Return the (x, y) coordinate for the center point of the cell that contains the specified text.  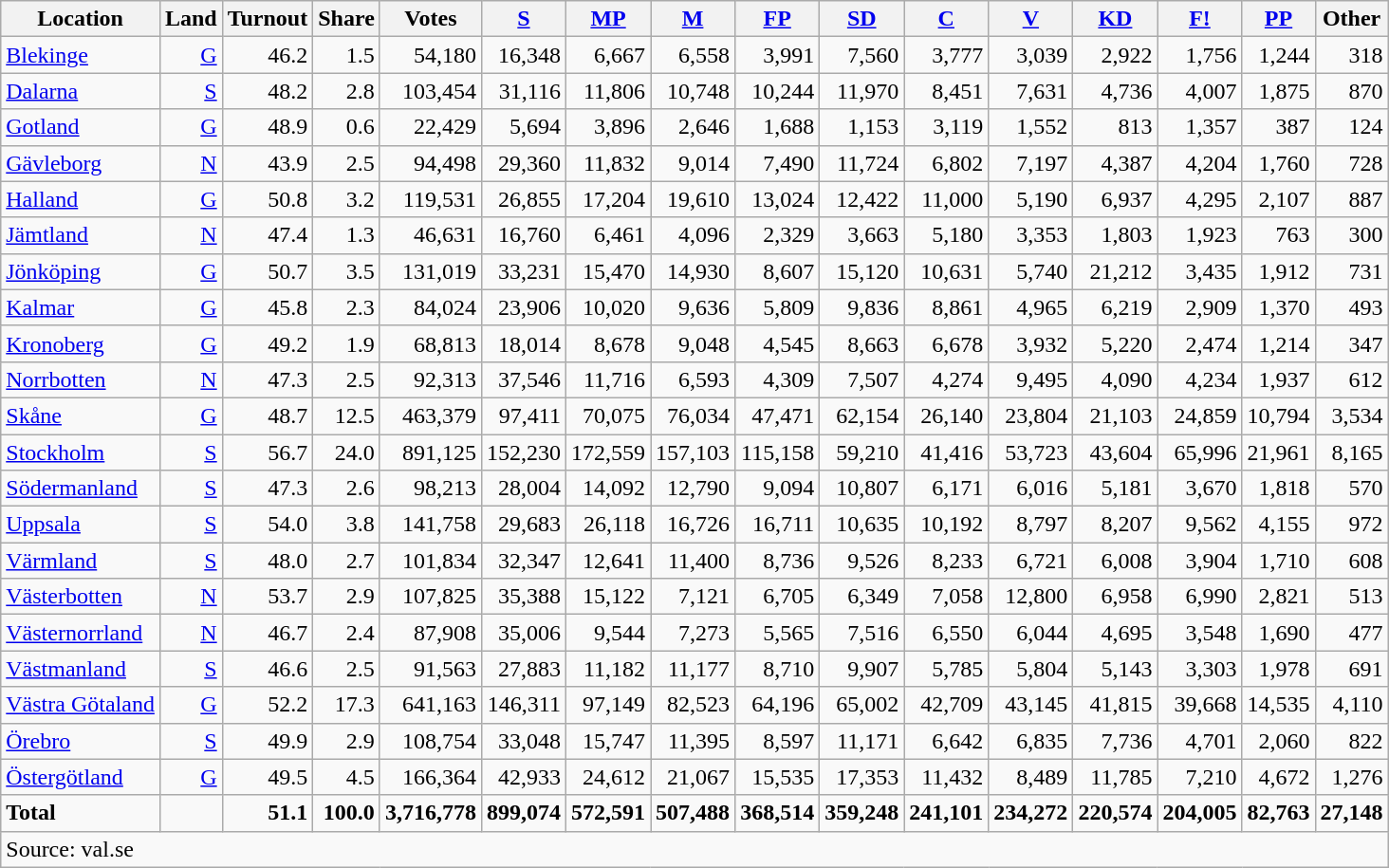
Land (191, 19)
5,180 (947, 235)
8,607 (778, 271)
4,736 (1116, 91)
8,489 (1030, 777)
4,701 (1199, 741)
107,825 (431, 597)
MP (609, 19)
PP (1279, 19)
157,103 (693, 452)
8,710 (778, 669)
3,353 (1030, 235)
15,747 (609, 741)
152,230 (524, 452)
7,507 (861, 379)
42,933 (524, 777)
5,804 (1030, 669)
Värmland (81, 561)
4,309 (778, 379)
41,815 (1116, 705)
17.3 (347, 705)
22,429 (431, 127)
8,736 (778, 561)
3,534 (1351, 416)
15,535 (778, 777)
119,531 (431, 199)
21,961 (1279, 452)
1.5 (347, 55)
6,461 (609, 235)
Dalarna (81, 91)
7,490 (778, 163)
1,276 (1351, 777)
Kalmar (81, 307)
11,806 (609, 91)
Other (1351, 19)
12,422 (861, 199)
6,678 (947, 343)
10,192 (947, 525)
1,370 (1279, 307)
Total (81, 813)
1,214 (1279, 343)
Södermanland (81, 489)
19,610 (693, 199)
1,756 (1199, 55)
Gotland (81, 127)
6,016 (1030, 489)
Blekinge (81, 55)
1,244 (1279, 55)
1,978 (1279, 669)
1,875 (1279, 91)
46.6 (268, 669)
16,711 (778, 525)
Votes (431, 19)
26,140 (947, 416)
763 (1279, 235)
Kronoberg (81, 343)
347 (1351, 343)
9,495 (1030, 379)
11,724 (861, 163)
47.4 (268, 235)
9,544 (609, 633)
Västerbotten (81, 597)
2,922 (1116, 55)
Share (347, 19)
5,694 (524, 127)
21,103 (1116, 416)
103,454 (431, 91)
4,204 (1199, 163)
3,904 (1199, 561)
6,593 (693, 379)
59,210 (861, 452)
220,574 (1116, 813)
53,723 (1030, 452)
Jämtland (81, 235)
7,273 (693, 633)
50.7 (268, 271)
7,197 (1030, 163)
11,395 (693, 741)
4,090 (1116, 379)
46.7 (268, 633)
84,024 (431, 307)
1,153 (861, 127)
4,155 (1279, 525)
9,636 (693, 307)
10,635 (861, 525)
17,204 (609, 199)
11,432 (947, 777)
972 (1351, 525)
3,119 (947, 127)
Östergötland (81, 777)
3.5 (347, 271)
6,937 (1116, 199)
4,545 (778, 343)
12,641 (609, 561)
8,233 (947, 561)
11,177 (693, 669)
82,523 (693, 705)
16,760 (524, 235)
7,631 (1030, 91)
16,348 (524, 55)
65,002 (861, 705)
570 (1351, 489)
141,758 (431, 525)
46,631 (431, 235)
49.9 (268, 741)
43,145 (1030, 705)
29,683 (524, 525)
2.7 (347, 561)
9,907 (861, 669)
9,014 (693, 163)
2.8 (347, 91)
KD (1116, 19)
15,122 (609, 597)
15,120 (861, 271)
7,210 (1199, 777)
21,067 (693, 777)
11,970 (861, 91)
17,353 (861, 777)
2,909 (1199, 307)
9,094 (778, 489)
5,740 (1030, 271)
6,835 (1030, 741)
6,802 (947, 163)
1,937 (1279, 379)
1.3 (347, 235)
8,861 (947, 307)
9,562 (1199, 525)
Norrbotten (81, 379)
53.7 (268, 597)
50.8 (268, 199)
13,024 (778, 199)
39,668 (1199, 705)
F! (1199, 19)
2,646 (693, 127)
14,092 (609, 489)
6,219 (1116, 307)
4,096 (693, 235)
477 (1351, 633)
6,958 (1116, 597)
64,196 (778, 705)
899,074 (524, 813)
124 (1351, 127)
6,349 (861, 597)
45.8 (268, 307)
26,118 (609, 525)
3,932 (1030, 343)
97,149 (609, 705)
3,548 (1199, 633)
8,207 (1116, 525)
1,688 (778, 127)
1,552 (1030, 127)
387 (1279, 127)
870 (1351, 91)
1,357 (1199, 127)
493 (1351, 307)
2.4 (347, 633)
56.7 (268, 452)
33,231 (524, 271)
572,591 (609, 813)
18,014 (524, 343)
4,965 (1030, 307)
4,295 (1199, 199)
97,411 (524, 416)
27,148 (1351, 813)
47,471 (778, 416)
131,019 (431, 271)
101,834 (431, 561)
6,171 (947, 489)
100.0 (347, 813)
612 (1351, 379)
V (1030, 19)
76,034 (693, 416)
70,075 (609, 416)
9,048 (693, 343)
5,190 (1030, 199)
7,736 (1116, 741)
15,470 (609, 271)
54.0 (268, 525)
3,663 (861, 235)
Halland (81, 199)
2,060 (1279, 741)
368,514 (778, 813)
32,347 (524, 561)
6,990 (1199, 597)
204,005 (1199, 813)
3,039 (1030, 55)
3,716,778 (431, 813)
1,818 (1279, 489)
46.2 (268, 55)
9,836 (861, 307)
94,498 (431, 163)
10,807 (861, 489)
2,329 (778, 235)
4,672 (1279, 777)
5,181 (1116, 489)
Västernorrland (81, 633)
Turnout (268, 19)
Source: val.se (694, 849)
6,044 (1030, 633)
887 (1351, 199)
Västra Götaland (81, 705)
11,785 (1116, 777)
3.2 (347, 199)
8,678 (609, 343)
0.6 (347, 127)
48.2 (268, 91)
8,451 (947, 91)
24.0 (347, 452)
3,670 (1199, 489)
5,785 (947, 669)
4,007 (1199, 91)
26,855 (524, 199)
12,800 (1030, 597)
31,116 (524, 91)
65,996 (1199, 452)
507,488 (693, 813)
1,690 (1279, 633)
1.9 (347, 343)
318 (1351, 55)
Stockholm (81, 452)
54,180 (431, 55)
4,110 (1351, 705)
300 (1351, 235)
51.1 (268, 813)
35,006 (524, 633)
146,311 (524, 705)
6,642 (947, 741)
5,143 (1116, 669)
7,560 (861, 55)
822 (1351, 741)
5,809 (778, 307)
4,695 (1116, 633)
Jönköping (81, 271)
1,710 (1279, 561)
16,726 (693, 525)
691 (1351, 669)
11,182 (609, 669)
98,213 (431, 489)
8,797 (1030, 525)
82,763 (1279, 813)
14,930 (693, 271)
48.0 (268, 561)
7,121 (693, 597)
42,709 (947, 705)
48.9 (268, 127)
92,313 (431, 379)
3,303 (1199, 669)
3,991 (778, 55)
2,474 (1199, 343)
6,705 (778, 597)
6,558 (693, 55)
234,272 (1030, 813)
37,546 (524, 379)
23,906 (524, 307)
23,804 (1030, 416)
891,125 (431, 452)
24,859 (1199, 416)
33,048 (524, 741)
241,101 (947, 813)
35,388 (524, 597)
12,790 (693, 489)
11,832 (609, 163)
4,234 (1199, 379)
7,516 (861, 633)
8,165 (1351, 452)
728 (1351, 163)
29,360 (524, 163)
2.6 (347, 489)
10,794 (1279, 416)
68,813 (431, 343)
1,923 (1199, 235)
4,274 (947, 379)
641,163 (431, 705)
359,248 (861, 813)
87,908 (431, 633)
12.5 (347, 416)
11,000 (947, 199)
8,597 (778, 741)
11,171 (861, 741)
10,631 (947, 271)
1,803 (1116, 235)
463,379 (431, 416)
4,387 (1116, 163)
6,667 (609, 55)
6,721 (1030, 561)
5,565 (778, 633)
10,244 (778, 91)
4.5 (347, 777)
FP (778, 19)
62,154 (861, 416)
608 (1351, 561)
43,604 (1116, 452)
166,364 (431, 777)
2.3 (347, 307)
2,821 (1279, 597)
Örebro (81, 741)
Västmanland (81, 669)
8,663 (861, 343)
49.2 (268, 343)
21,212 (1116, 271)
172,559 (609, 452)
108,754 (431, 741)
513 (1351, 597)
2,107 (1279, 199)
SD (861, 19)
91,563 (431, 669)
41,416 (947, 452)
24,612 (609, 777)
6,008 (1116, 561)
28,004 (524, 489)
9,526 (861, 561)
10,748 (693, 91)
731 (1351, 271)
14,535 (1279, 705)
10,020 (609, 307)
49.5 (268, 777)
6,550 (947, 633)
3,896 (609, 127)
3,435 (1199, 271)
1,912 (1279, 271)
11,716 (609, 379)
Gävleborg (81, 163)
1,760 (1279, 163)
3.8 (347, 525)
5,220 (1116, 343)
Location (81, 19)
43.9 (268, 163)
3,777 (947, 55)
Skåne (81, 416)
813 (1116, 127)
C (947, 19)
11,400 (693, 561)
115,158 (778, 452)
48.7 (268, 416)
27,883 (524, 669)
M (693, 19)
Uppsala (81, 525)
52.2 (268, 705)
7,058 (947, 597)
